Pinpoint the cell where the given text exists, returning its (x, y) midpoint coordinate. 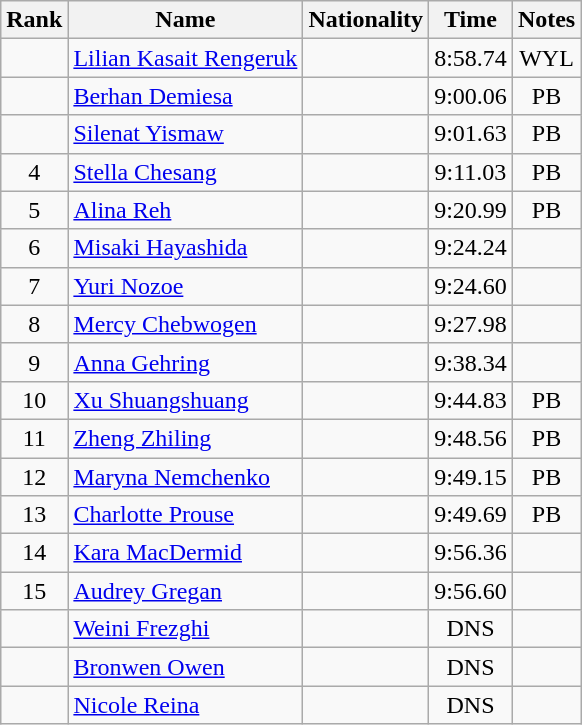
15 (34, 591)
8 (34, 324)
Time (471, 20)
9:24.24 (471, 248)
9:48.56 (471, 438)
Zheng Zhiling (186, 438)
WYL (546, 58)
11 (34, 438)
Yuri Nozoe (186, 286)
Notes (546, 20)
9:00.06 (471, 96)
13 (34, 515)
9:56.36 (471, 553)
Audrey Gregan (186, 591)
Alina Reh (186, 210)
9:27.98 (471, 324)
Berhan Demiesa (186, 96)
Anna Gehring (186, 362)
Silenat Yismaw (186, 134)
9 (34, 362)
Rank (34, 20)
Misaki Hayashida (186, 248)
9:24.60 (471, 286)
Xu Shuangshuang (186, 400)
9:56.60 (471, 591)
Mercy Chebwogen (186, 324)
Weini Frezghi (186, 629)
12 (34, 477)
Maryna Nemchenko (186, 477)
14 (34, 553)
10 (34, 400)
Kara MacDermid (186, 553)
9:01.63 (471, 134)
Stella Chesang (186, 172)
9:11.03 (471, 172)
Lilian Kasait Rengeruk (186, 58)
9:44.83 (471, 400)
9:49.69 (471, 515)
8:58.74 (471, 58)
Name (186, 20)
9:38.34 (471, 362)
4 (34, 172)
9:20.99 (471, 210)
5 (34, 210)
Nicole Reina (186, 705)
Charlotte Prouse (186, 515)
7 (34, 286)
Bronwen Owen (186, 667)
Nationality (366, 20)
9:49.15 (471, 477)
6 (34, 248)
